Find where the given text appears and provide that cell's center as (X, Y) coordinate. 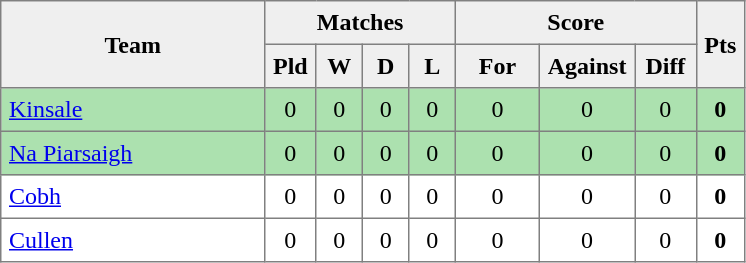
For (497, 66)
Kinsale (133, 110)
Diff (666, 66)
Matches (360, 23)
Na Piarsaigh (133, 153)
Cullen (133, 240)
Cobh (133, 197)
D (385, 66)
Score (576, 23)
Pts (720, 44)
Against (586, 66)
W (339, 66)
L (432, 66)
Pld (290, 66)
Team (133, 44)
